Return the [x, y] coordinate for the center point of the cell that contains the specified text.  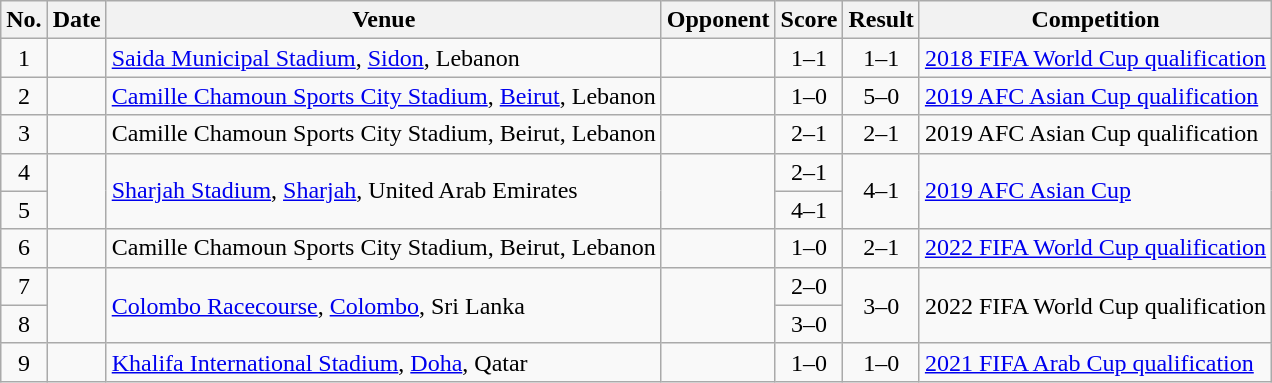
Result [881, 20]
2018 FIFA World Cup qualification [1095, 58]
5 [24, 210]
5–0 [881, 96]
1 [24, 58]
3 [24, 134]
6 [24, 248]
Sharjah Stadium, Sharjah, United Arab Emirates [384, 191]
Opponent [718, 20]
2–0 [809, 286]
No. [24, 20]
8 [24, 324]
Khalifa International Stadium, Doha, Qatar [384, 362]
2 [24, 96]
Competition [1095, 20]
Venue [384, 20]
2021 FIFA Arab Cup qualification [1095, 362]
Score [809, 20]
9 [24, 362]
Colombo Racecourse, Colombo, Sri Lanka [384, 305]
Saida Municipal Stadium, Sidon, Lebanon [384, 58]
4 [24, 172]
7 [24, 286]
Date [76, 20]
2019 AFC Asian Cup [1095, 191]
